Return the (X, Y) coordinate for the center point of the cell that contains the specified text.  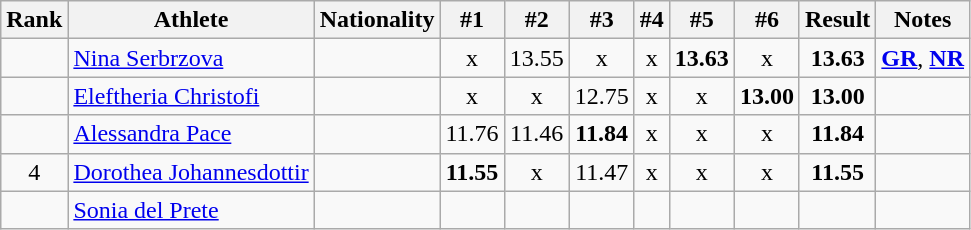
#3 (602, 20)
Dorothea Johannesdottir (191, 172)
Rank (34, 20)
12.75 (602, 96)
Sonia del Prete (191, 210)
#1 (472, 20)
#5 (702, 20)
11.47 (602, 172)
Notes (923, 20)
Eleftheria Christofi (191, 96)
GR, NR (923, 58)
#4 (652, 20)
11.76 (472, 134)
4 (34, 172)
13.55 (536, 58)
#2 (536, 20)
Alessandra Pace (191, 134)
Nationality (377, 20)
#6 (766, 20)
Athlete (191, 20)
Result (837, 20)
Nina Serbrzova (191, 58)
11.46 (536, 134)
